Detect which cell encompasses the target text, then output its (x, y) center coordinate. 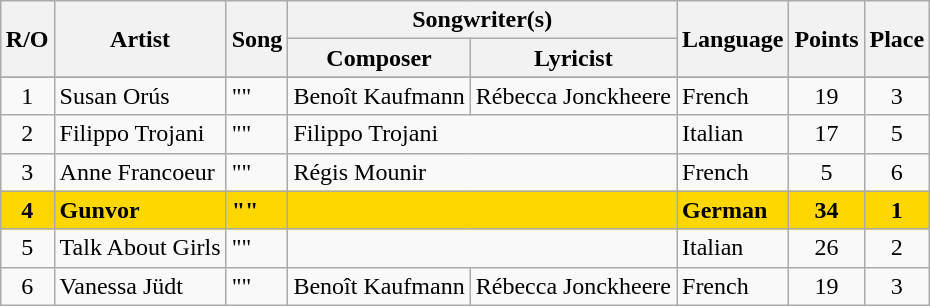
Song (257, 39)
Susan Orús (140, 96)
Songwriter(s) (482, 20)
Composer (379, 58)
Language (732, 39)
Points (826, 39)
Anne Francoeur (140, 172)
Artist (140, 39)
Place (897, 39)
Vanessa Jüdt (140, 286)
4 (27, 210)
German (732, 210)
34 (826, 210)
Gunvor (140, 210)
R/O (27, 39)
Talk About Girls (140, 248)
26 (826, 248)
Régis Mounir (482, 172)
17 (826, 134)
Lyricist (573, 58)
